Search for the cell housing the specified text and yield its (X, Y) center coordinate. 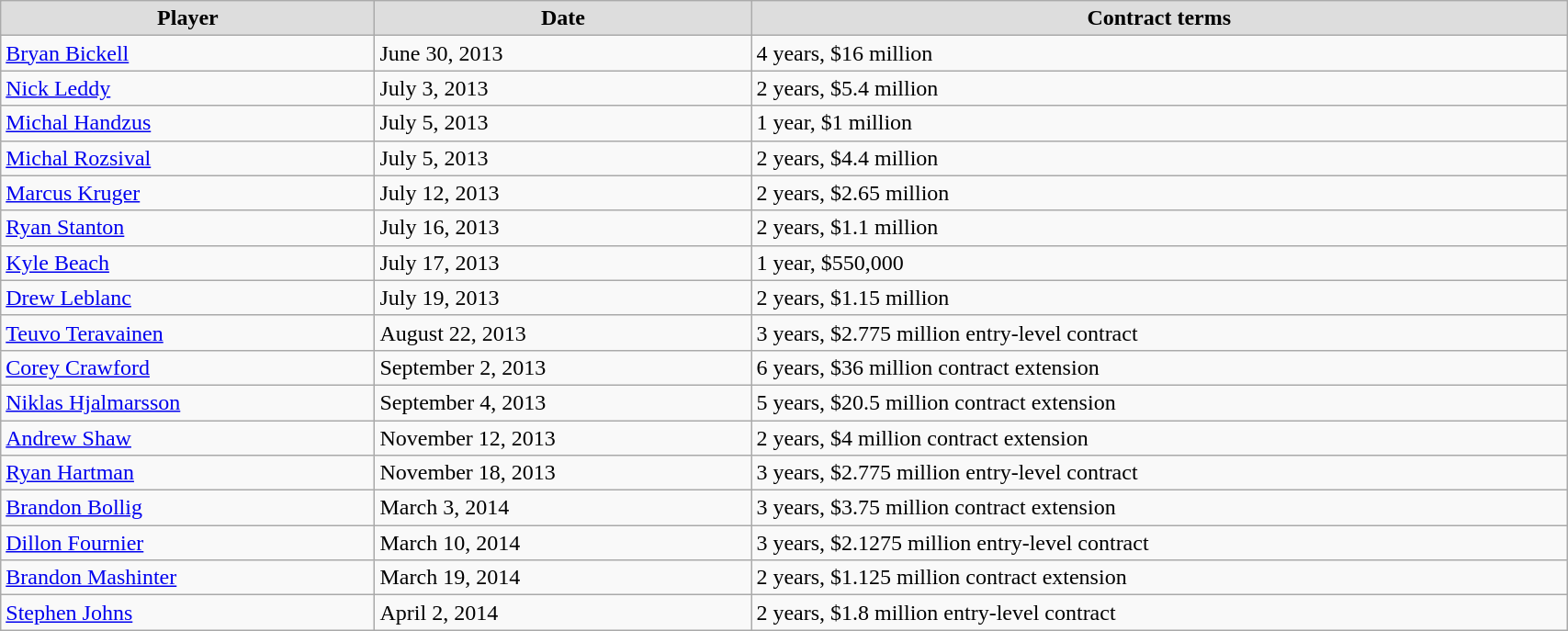
2 years, $4 million contract extension (1159, 438)
June 30, 2013 (563, 53)
Marcus Kruger (187, 193)
Michal Rozsival (187, 158)
April 2, 2014 (563, 613)
Player (187, 18)
4 years, $16 million (1159, 53)
1 year, $550,000 (1159, 263)
Ryan Hartman (187, 473)
July 3, 2013 (563, 88)
6 years, $36 million contract extension (1159, 367)
2 years, $1.125 million contract extension (1159, 578)
July 12, 2013 (563, 193)
Ryan Stanton (187, 228)
5 years, $20.5 million contract extension (1159, 402)
March 19, 2014 (563, 578)
August 22, 2013 (563, 332)
3 years, $3.75 million contract extension (1159, 508)
July 16, 2013 (563, 228)
Michal Handzus (187, 123)
September 2, 2013 (563, 367)
Dillon Fournier (187, 543)
2 years, $2.65 million (1159, 193)
2 years, $1.1 million (1159, 228)
July 17, 2013 (563, 263)
Bryan Bickell (187, 53)
Stephen Johns (187, 613)
September 4, 2013 (563, 402)
November 12, 2013 (563, 438)
Teuvo Teravainen (187, 332)
July 19, 2013 (563, 298)
Niklas Hjalmarsson (187, 402)
Date (563, 18)
Contract terms (1159, 18)
November 18, 2013 (563, 473)
March 10, 2014 (563, 543)
Kyle Beach (187, 263)
Andrew Shaw (187, 438)
Brandon Mashinter (187, 578)
Brandon Bollig (187, 508)
March 3, 2014 (563, 508)
Drew Leblanc (187, 298)
2 years, $5.4 million (1159, 88)
1 year, $1 million (1159, 123)
Nick Leddy (187, 88)
Corey Crawford (187, 367)
3 years, $2.1275 million entry-level contract (1159, 543)
2 years, $1.15 million (1159, 298)
2 years, $4.4 million (1159, 158)
2 years, $1.8 million entry-level contract (1159, 613)
